Return [x, y] of the center of cell containing provided text 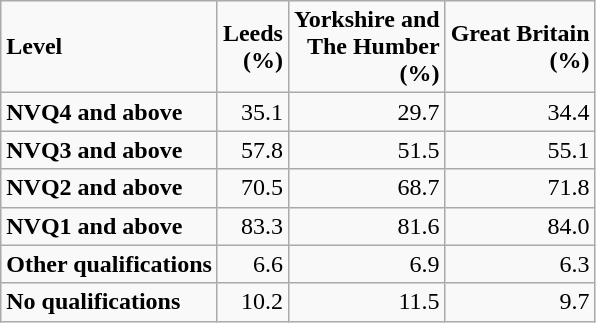
NVQ2 and above [110, 188]
35.1 [252, 112]
6.3 [520, 264]
Other qualifications [110, 264]
68.7 [366, 188]
81.6 [366, 226]
10.2 [252, 302]
NVQ3 and above [110, 150]
11.5 [366, 302]
NVQ1 and above [110, 226]
55.1 [520, 150]
Great Britain (%) [520, 47]
29.7 [366, 112]
6.9 [366, 264]
NVQ4 and above [110, 112]
Level [110, 47]
70.5 [252, 188]
Leeds (%) [252, 47]
34.4 [520, 112]
84.0 [520, 226]
83.3 [252, 226]
Yorkshire and The Humber (%) [366, 47]
71.8 [520, 188]
No qualifications [110, 302]
57.8 [252, 150]
51.5 [366, 150]
6.6 [252, 264]
9.7 [520, 302]
